Return (x, y) of the center of cell containing provided text 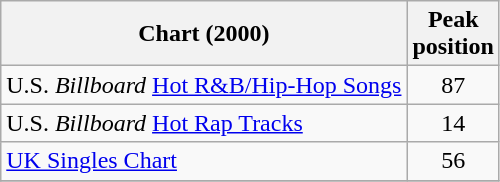
U.S. Billboard Hot Rap Tracks (204, 123)
14 (453, 123)
UK Singles Chart (204, 161)
Peakposition (453, 34)
87 (453, 85)
56 (453, 161)
U.S. Billboard Hot R&B/Hip-Hop Songs (204, 85)
Chart (2000) (204, 34)
